Provide the (x, y) coordinate of the cell's center where the given text is located.  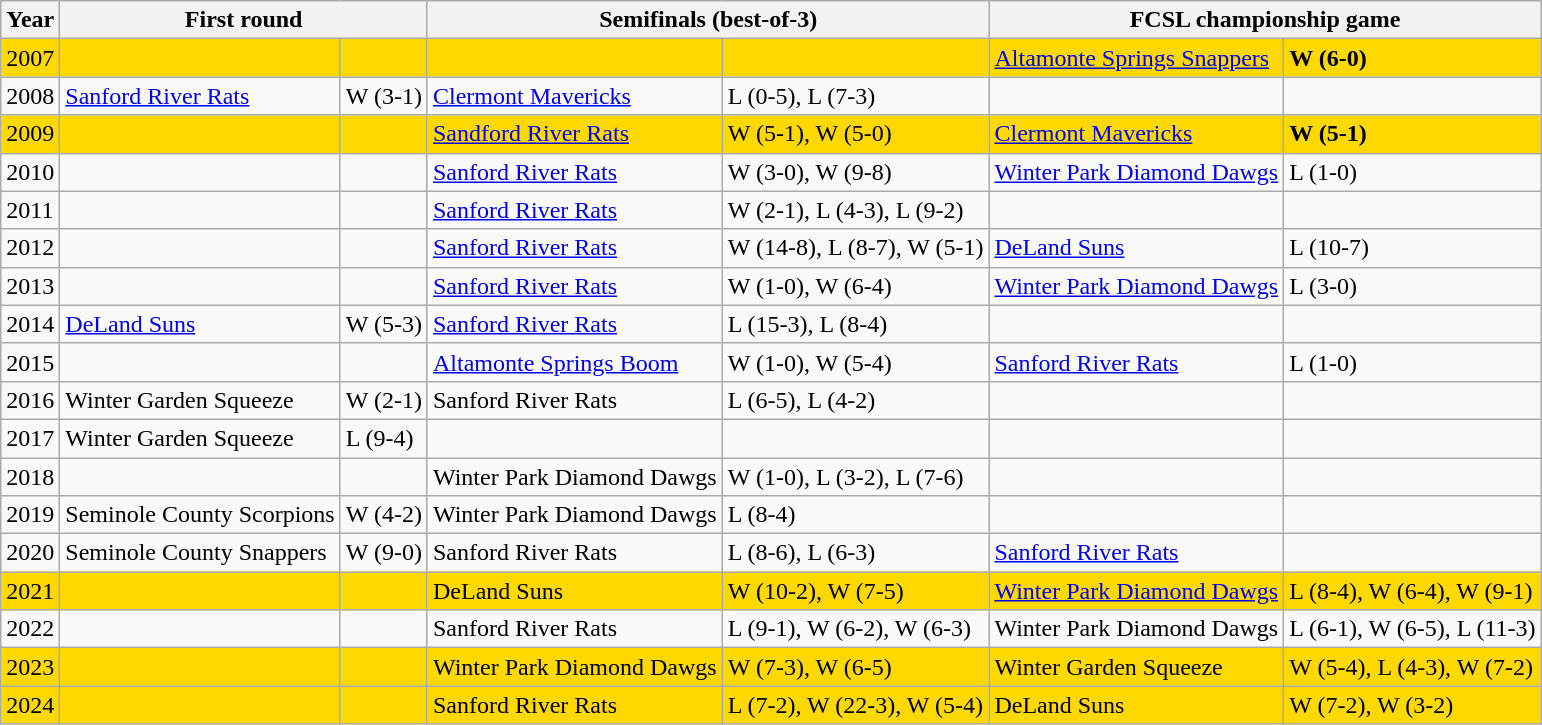
W (1-0), W (6-4) (856, 286)
L (9-1), W (6-2), W (6-3) (856, 629)
L (7-2), W (22-3), W (5-4) (856, 705)
2020 (30, 553)
W (7-2), W (3-2) (1412, 705)
W (14-8), L (8-7), W (5-1) (856, 248)
2009 (30, 134)
W (5-4), L (4-3), W (7-2) (1412, 667)
2019 (30, 515)
L (6-1), W (6-5), L (11-3) (1412, 629)
L (8-4) (856, 515)
2012 (30, 248)
Seminole County Scorpions (200, 515)
L (3-0) (1412, 286)
W (3-0), W (9-8) (856, 172)
W (5-1), W (5-0) (856, 134)
Year (30, 20)
W (3-1) (384, 96)
2016 (30, 400)
2021 (30, 591)
2015 (30, 362)
W (6-0) (1412, 58)
L (8-4), W (6-4), W (9-1) (1412, 591)
2017 (30, 438)
L (10-7) (1412, 248)
2018 (30, 477)
2023 (30, 667)
2008 (30, 96)
L (6-5), L (4-2) (856, 400)
2013 (30, 286)
W (1-0), W (5-4) (856, 362)
Semifinals (best-of-3) (708, 20)
2014 (30, 324)
FCSL championship game (1265, 20)
L (8-6), L (6-3) (856, 553)
L (15-3), L (8-4) (856, 324)
2011 (30, 210)
L (0-5), L (7-3) (856, 96)
W (5-1) (1412, 134)
W (5-3) (384, 324)
2022 (30, 629)
2010 (30, 172)
L (9-4) (384, 438)
2007 (30, 58)
W (2-1), L (4-3), L (9-2) (856, 210)
Sandford River Rats (574, 134)
W (1-0), L (3-2), L (7-6) (856, 477)
Altamonte Springs Snappers (1136, 58)
W (9-0) (384, 553)
W (7-3), W (6-5) (856, 667)
Seminole County Snappers (200, 553)
W (10-2), W (7-5) (856, 591)
W (2-1) (384, 400)
First round (244, 20)
W (4-2) (384, 515)
Altamonte Springs Boom (574, 362)
2024 (30, 705)
